Search for the cell housing the specified text and yield its (x, y) center coordinate. 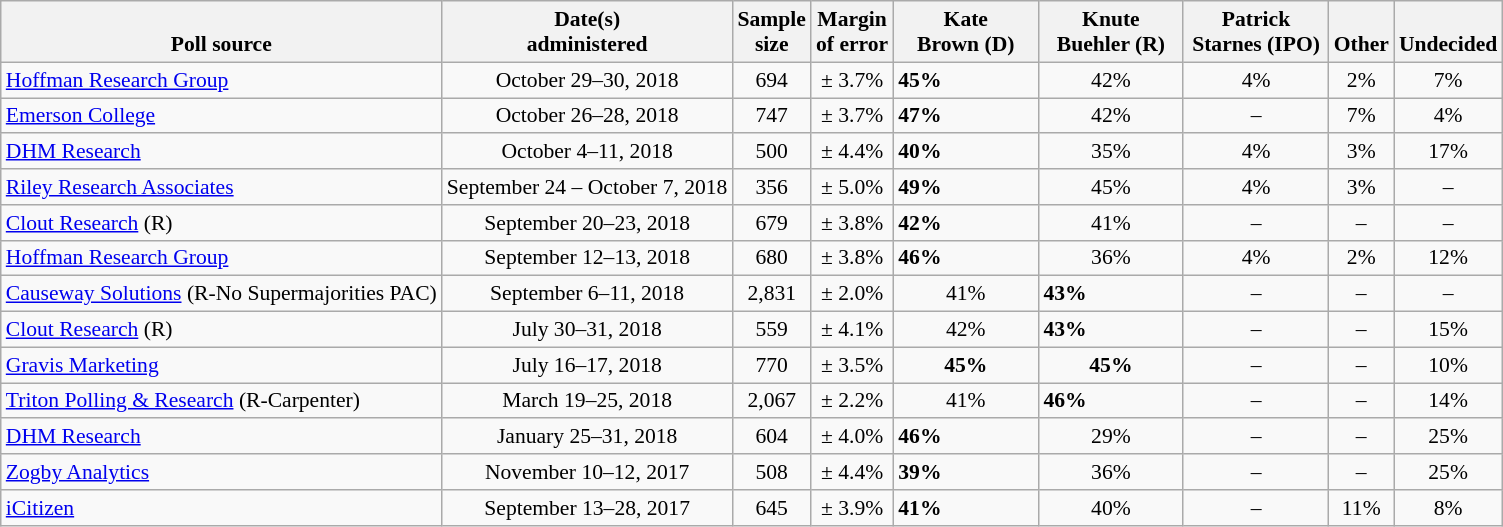
694 (771, 80)
Undecided (1448, 32)
604 (771, 437)
356 (771, 187)
October 26–28, 2018 (588, 116)
October 29–30, 2018 (588, 80)
iCitizen (222, 508)
680 (771, 258)
Riley Research Associates (222, 187)
508 (771, 472)
March 19–25, 2018 (588, 401)
July 16–17, 2018 (588, 365)
September 13–28, 2017 (588, 508)
14% (1448, 401)
± 4.1% (852, 330)
2,067 (771, 401)
Samplesize (771, 32)
10% (1448, 365)
± 2.2% (852, 401)
± 3.9% (852, 508)
January 25–31, 2018 (588, 437)
November 10–12, 2017 (588, 472)
29% (1110, 437)
12% (1448, 258)
8% (1448, 508)
September 12–13, 2018 (588, 258)
± 4.0% (852, 437)
15% (1448, 330)
49% (966, 187)
Zogby Analytics (222, 472)
Other (1362, 32)
KateBrown (D) (966, 32)
17% (1448, 152)
39% (966, 472)
± 2.0% (852, 294)
KnuteBuehler (R) (1110, 32)
559 (771, 330)
July 30–31, 2018 (588, 330)
35% (1110, 152)
770 (771, 365)
Causeway Solutions (R-No Supermajorities PAC) (222, 294)
Gravis Marketing (222, 365)
Triton Polling & Research (R-Carpenter) (222, 401)
± 3.5% (852, 365)
PatrickStarnes (IPO) (1256, 32)
Date(s)administered (588, 32)
September 24 – October 7, 2018 (588, 187)
Marginof error (852, 32)
2,831 (771, 294)
47% (966, 116)
October 4–11, 2018 (588, 152)
679 (771, 223)
September 20–23, 2018 (588, 223)
Emerson College (222, 116)
11% (1362, 508)
747 (771, 116)
500 (771, 152)
645 (771, 508)
September 6–11, 2018 (588, 294)
Poll source (222, 32)
± 5.0% (852, 187)
